Provide the [x, y] coordinate of the cell's center where the given text is located.  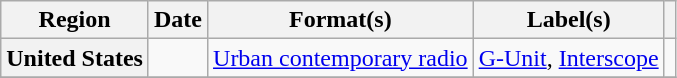
Label(s) [568, 20]
Format(s) [341, 20]
Region [75, 20]
G-Unit, Interscope [568, 58]
Date [178, 20]
Urban contemporary radio [341, 58]
United States [75, 58]
